Return the (X, Y) coordinate for the center point of the cell that contains the specified text.  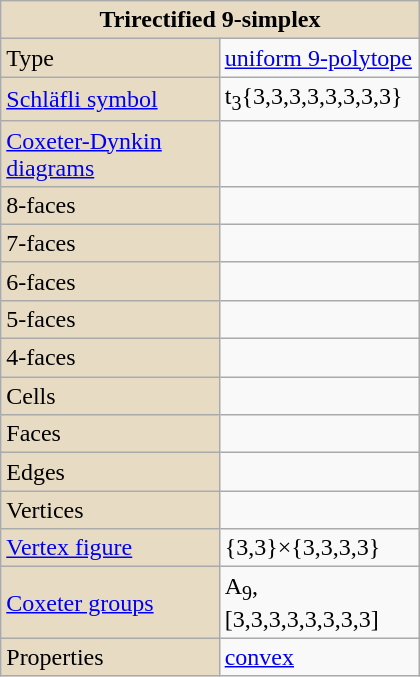
A9, [3,3,3,3,3,3,3,3] (319, 602)
Properties (110, 657)
Trirectified 9-simplex (210, 20)
6-faces (110, 281)
Vertex figure (110, 548)
convex (319, 657)
5-faces (110, 319)
Cells (110, 396)
8-faces (110, 205)
4-faces (110, 358)
Vertices (110, 510)
Faces (110, 434)
7-faces (110, 243)
Type (110, 58)
Edges (110, 472)
{3,3}×{3,3,3,3} (319, 548)
Schläfli symbol (110, 99)
uniform 9-polytope (319, 58)
Coxeter groups (110, 602)
Coxeter-Dynkin diagrams (110, 154)
t3{3,3,3,3,3,3,3,3} (319, 99)
